Return the [X, Y] coordinate for the center point of the cell that contains the specified text.  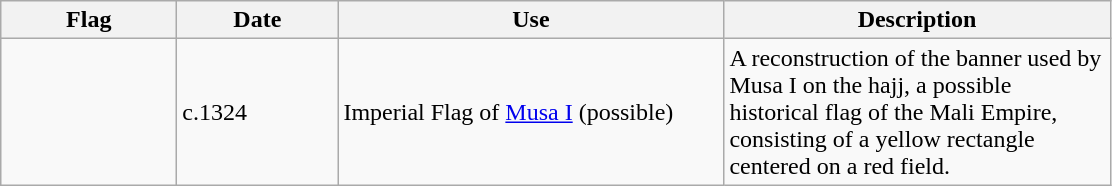
Date [258, 20]
Use [531, 20]
Flag [89, 20]
Description [917, 20]
Imperial Flag of Musa I (possible) [531, 112]
c.1324 [258, 112]
